Determine the [X, Y] coordinate at the center of the cell enclosing the given text.  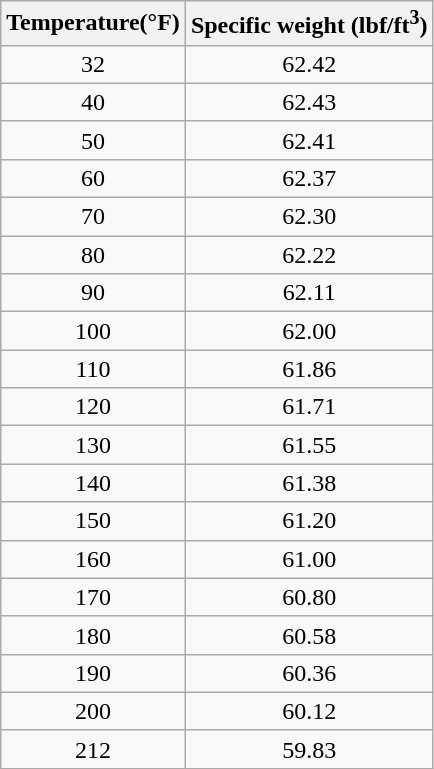
140 [94, 483]
170 [94, 597]
62.30 [309, 217]
62.11 [309, 293]
80 [94, 255]
60.36 [309, 673]
62.42 [309, 64]
200 [94, 711]
61.38 [309, 483]
61.20 [309, 521]
150 [94, 521]
190 [94, 673]
60 [94, 178]
180 [94, 635]
160 [94, 559]
60.58 [309, 635]
60.12 [309, 711]
90 [94, 293]
110 [94, 369]
62.00 [309, 331]
100 [94, 331]
61.71 [309, 407]
62.41 [309, 140]
Temperature(°F) [94, 24]
60.80 [309, 597]
130 [94, 445]
212 [94, 749]
62.37 [309, 178]
Specific weight (lbf/ft3) [309, 24]
61.00 [309, 559]
50 [94, 140]
59.83 [309, 749]
61.86 [309, 369]
62.22 [309, 255]
61.55 [309, 445]
40 [94, 102]
62.43 [309, 102]
70 [94, 217]
120 [94, 407]
32 [94, 64]
